Output the (x, y) coordinate of the center of the cell containing the given text.  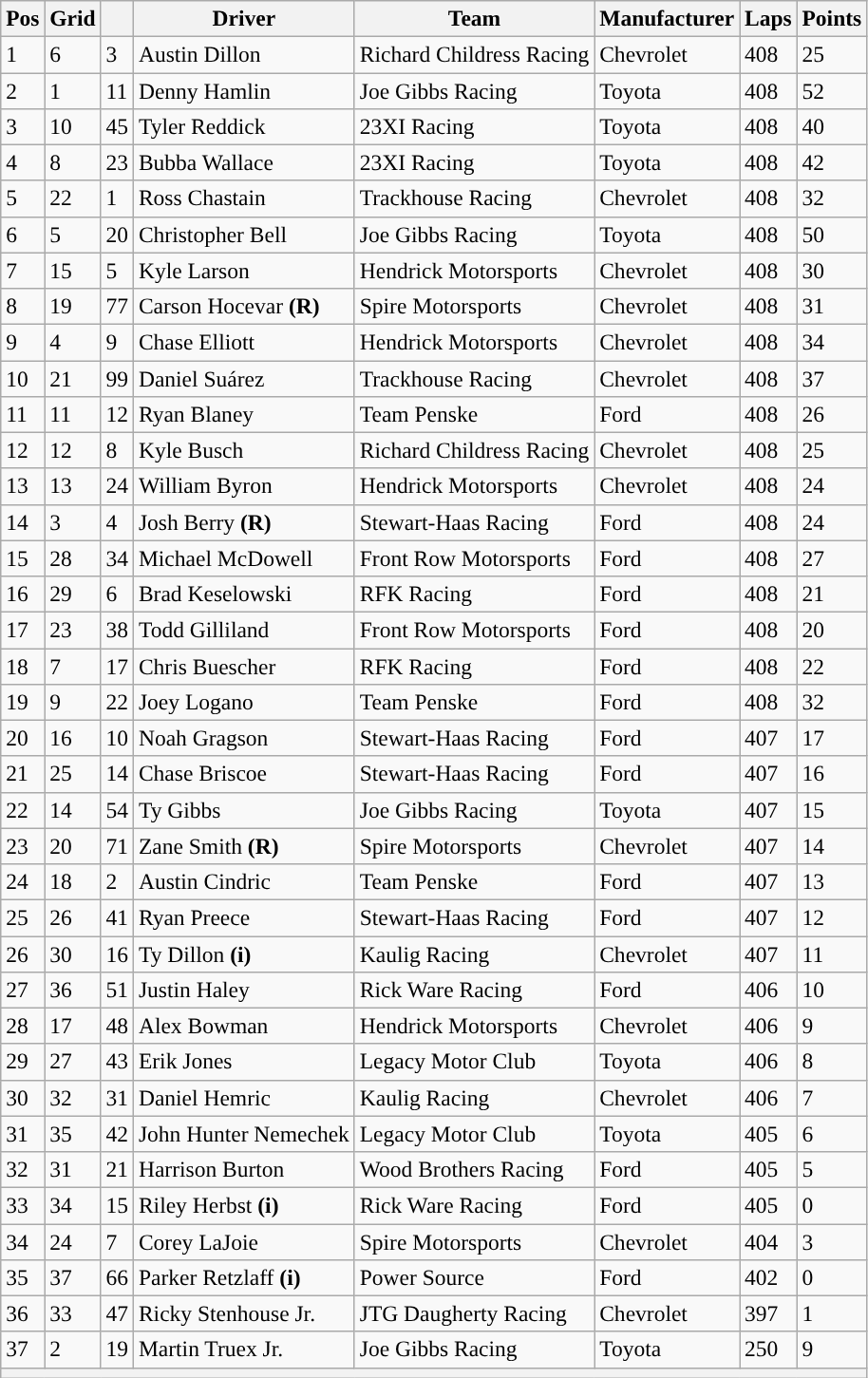
43 (117, 1062)
Justin Haley (243, 990)
Ross Chastain (243, 198)
Chase Elliott (243, 342)
Wood Brothers Racing (474, 1169)
Ryan Preece (243, 917)
48 (117, 1026)
Corey LaJoie (243, 1241)
Chris Buescher (243, 666)
Brad Keselowski (243, 594)
Laps (769, 18)
Martin Truex Jr. (243, 1350)
Austin Dillon (243, 54)
Zane Smith (R) (243, 846)
402 (769, 1277)
Team (474, 18)
397 (769, 1313)
47 (117, 1313)
Harrison Burton (243, 1169)
Bubba Wallace (243, 162)
404 (769, 1241)
Ryan Blaney (243, 414)
William Byron (243, 486)
Kyle Busch (243, 450)
Ty Gibbs (243, 810)
77 (117, 306)
John Hunter Nemechek (243, 1134)
Manufacturer (667, 18)
41 (117, 917)
Chase Briscoe (243, 774)
Alex Bowman (243, 1026)
Christopher Bell (243, 235)
Noah Gragson (243, 738)
45 (117, 126)
51 (117, 990)
Riley Herbst (i) (243, 1205)
Josh Berry (R) (243, 522)
Michael McDowell (243, 558)
Pos (23, 18)
54 (117, 810)
Joey Logano (243, 702)
50 (832, 235)
Tyler Reddick (243, 126)
40 (832, 126)
52 (832, 90)
Daniel Hemric (243, 1098)
Carson Hocevar (R) (243, 306)
Erik Jones (243, 1062)
99 (117, 378)
Austin Cindric (243, 881)
38 (117, 630)
Driver (243, 18)
Points (832, 18)
Denny Hamlin (243, 90)
Parker Retzlaff (i) (243, 1277)
Daniel Suárez (243, 378)
Ty Dillon (i) (243, 953)
66 (117, 1277)
Todd Gilliland (243, 630)
Kyle Larson (243, 271)
JTG Daugherty Racing (474, 1313)
Grid (72, 18)
250 (769, 1350)
71 (117, 846)
Ricky Stenhouse Jr. (243, 1313)
Power Source (474, 1277)
